Return the (X, Y) coordinate for the center point of the cell that contains the specified text.  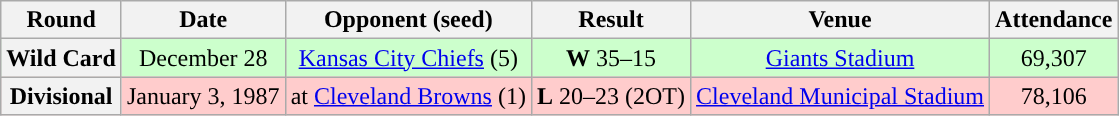
Attendance (1054, 20)
Divisional (62, 96)
Wild Card (62, 58)
Kansas City Chiefs (5) (408, 58)
Result (610, 20)
December 28 (203, 58)
January 3, 1987 (203, 96)
Giants Stadium (840, 58)
Venue (840, 20)
69,307 (1054, 58)
Cleveland Municipal Stadium (840, 96)
at Cleveland Browns (1) (408, 96)
Date (203, 20)
W 35–15 (610, 58)
Round (62, 20)
Opponent (seed) (408, 20)
L 20–23 (2OT) (610, 96)
78,106 (1054, 96)
